Scan for the cell matching the given text and deliver its [x, y] coordinate at center. 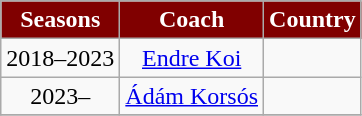
Ádám Korsós [192, 96]
Coach [192, 20]
Country [313, 20]
2023– [60, 96]
Endre Koi [192, 58]
2018–2023 [60, 58]
Seasons [60, 20]
